Locate the cell with the specified text and output its (X, Y) center coordinate. 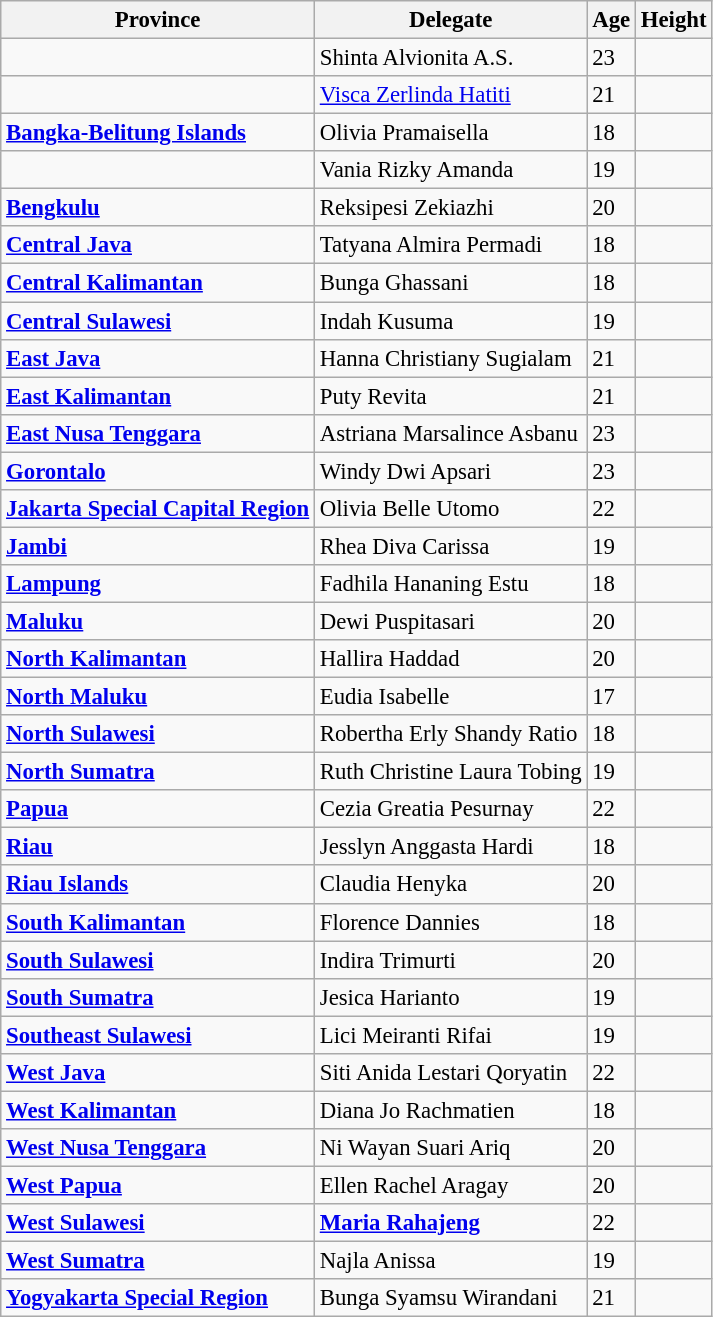
West Kalimantan (158, 1110)
Maria Rahajeng (450, 1223)
East Nusa Tenggara (158, 433)
Visca Zerlinda Hatiti (450, 95)
17 (612, 697)
Tatyana Almira Permadi (450, 245)
Height (673, 20)
Hallira Haddad (450, 659)
West Java (158, 1073)
Astriana Marsalince Asbanu (450, 433)
North Sumatra (158, 772)
Windy Dwi Apsari (450, 471)
Ruth Christine Laura Tobing (450, 772)
North Sulawesi (158, 734)
Lampung (158, 584)
Hanna Christiany Sugialam (450, 358)
Ni Wayan Suari Ariq (450, 1148)
Riau (158, 847)
East Kalimantan (158, 396)
West Papua (158, 1185)
Shinta Alvionita A.S. (450, 58)
Bunga Syamsu Wirandani (450, 1298)
Jambi (158, 546)
Age (612, 20)
South Kalimantan (158, 922)
Central Sulawesi (158, 321)
Vania Rizky Amanda (450, 170)
Olivia Pramaisella (450, 133)
Jesica Harianto (450, 997)
Olivia Belle Utomo (450, 509)
Central Kalimantan (158, 283)
Bangka-Belitung Islands (158, 133)
Delegate (450, 20)
East Java (158, 358)
Southeast Sulawesi (158, 1035)
Rhea Diva Carissa (450, 546)
Claudia Henyka (450, 885)
Central Java (158, 245)
Cezia Greatia Pesurnay (450, 809)
Siti Anida Lestari Qoryatin (450, 1073)
Najla Anissa (450, 1261)
North Maluku (158, 697)
South Sumatra (158, 997)
Province (158, 20)
Maluku (158, 621)
Riau Islands (158, 885)
Ellen Rachel Aragay (450, 1185)
Florence Dannies (450, 922)
Indah Kusuma (450, 321)
Bunga Ghassani (450, 283)
West Nusa Tenggara (158, 1148)
Indira Trimurti (450, 960)
Fadhila Hananing Estu (450, 584)
South Sulawesi (158, 960)
Dewi Puspitasari (450, 621)
Gorontalo (158, 471)
Eudia Isabelle (450, 697)
Jesslyn Anggasta Hardi (450, 847)
Diana Jo Rachmatien (450, 1110)
West Sulawesi (158, 1223)
Bengkulu (158, 208)
Lici Meiranti Rifai (450, 1035)
West Sumatra (158, 1261)
Robertha Erly Shandy Ratio (450, 734)
Papua (158, 809)
Yogyakarta Special Region (158, 1298)
Puty Revita (450, 396)
Reksipesi Zekiazhi (450, 208)
Jakarta Special Capital Region (158, 509)
North Kalimantan (158, 659)
